Return (x, y) of the center of cell containing provided text 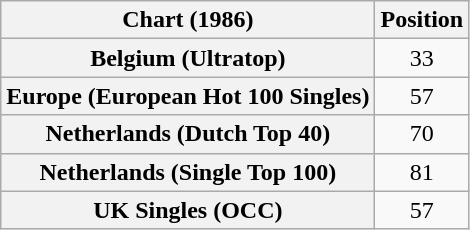
33 (422, 58)
81 (422, 172)
Netherlands (Single Top 100) (188, 172)
Europe (European Hot 100 Singles) (188, 96)
Netherlands (Dutch Top 40) (188, 134)
70 (422, 134)
Chart (1986) (188, 20)
Belgium (Ultratop) (188, 58)
UK Singles (OCC) (188, 210)
Position (422, 20)
